Extract the [X, Y] coordinate from the center of the cell holding the provided text.  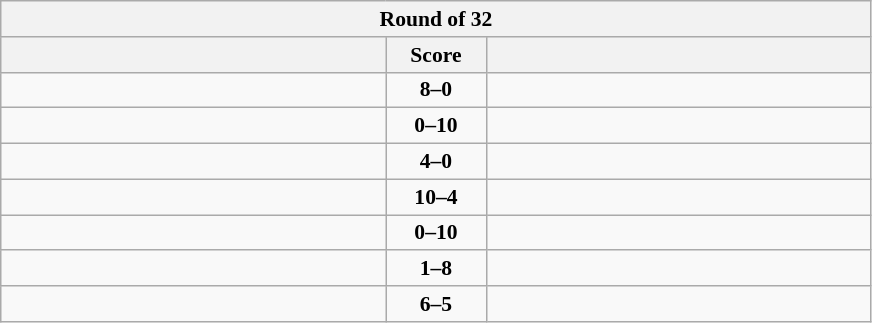
Score [436, 55]
10–4 [436, 197]
1–8 [436, 269]
8–0 [436, 90]
Round of 32 [436, 19]
6–5 [436, 304]
4–0 [436, 162]
